Return the (X, Y) coordinate for the center point of the cell that contains the specified text.  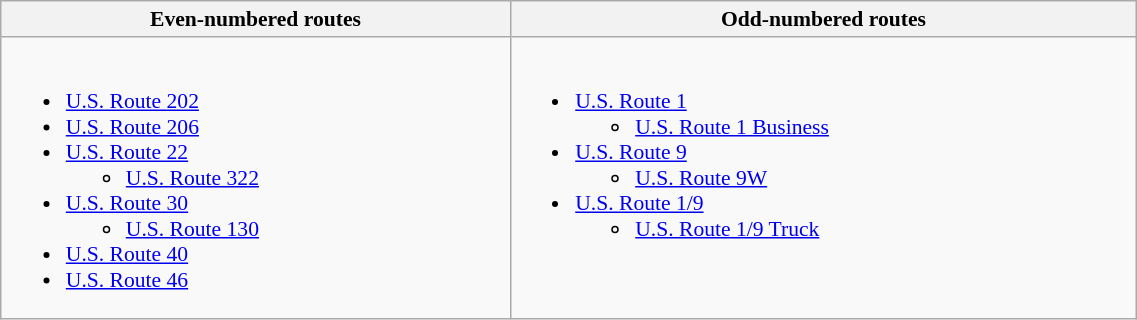
Odd-numbered routes (824, 19)
Even-numbered routes (256, 19)
U.S. Route 202 U.S. Route 206 U.S. Route 22 U.S. Route 322 U.S. Route 30 U.S. Route 130 U.S. Route 40 U.S. Route 46 (256, 178)
U.S. Route 1 U.S. Route 1 Business U.S. Route 9 U.S. Route 9W U.S. Route 1/9 U.S. Route 1/9 Truck (824, 178)
